Capture the cell that displays the provided text and extract its [X, Y] central coordinate. 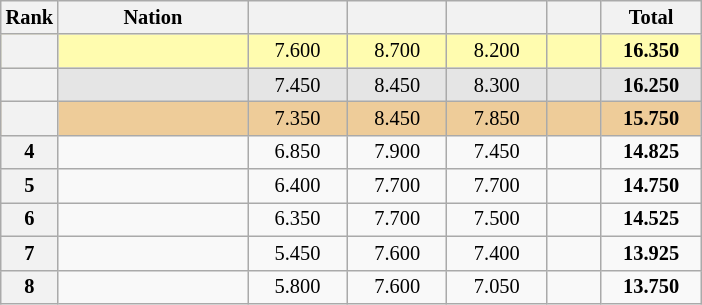
Rank [30, 17]
7 [30, 253]
16.250 [651, 85]
Nation [153, 17]
6 [30, 219]
13.925 [651, 253]
7.900 [397, 152]
5 [30, 186]
14.750 [651, 186]
8.700 [397, 51]
Total [651, 17]
14.525 [651, 219]
8.300 [497, 85]
7.350 [298, 118]
14.825 [651, 152]
6.850 [298, 152]
7.400 [497, 253]
7.850 [497, 118]
6.400 [298, 186]
13.750 [651, 287]
15.750 [651, 118]
7.050 [497, 287]
16.350 [651, 51]
4 [30, 152]
8.200 [497, 51]
6.350 [298, 219]
8 [30, 287]
5.450 [298, 253]
5.800 [298, 287]
7.500 [497, 219]
